Locate the cell with the specified text and output its [X, Y] center coordinate. 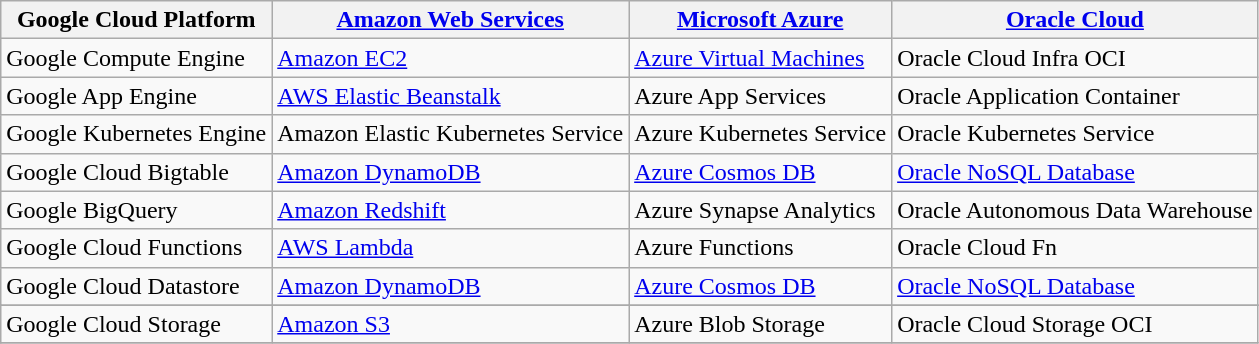
Amazon EC2 [450, 58]
Oracle Cloud [1076, 20]
Azure App Services [760, 96]
Amazon Redshift [450, 210]
AWS Elastic Beanstalk [450, 96]
Google Kubernetes Engine [136, 134]
Amazon Elastic Kubernetes Service [450, 134]
Oracle Cloud Storage OCI [1076, 324]
Microsoft Azure [760, 20]
Oracle Autonomous Data Warehouse [1076, 210]
Azure Virtual Machines [760, 58]
Google Cloud Datastore [136, 286]
Google Cloud Bigtable [136, 172]
AWS Lambda [450, 248]
Azure Blob Storage [760, 324]
Oracle Cloud Infra OCI [1076, 58]
Google Compute Engine [136, 58]
Google BigQuery [136, 210]
Azure Synapse Analytics [760, 210]
Google Cloud Storage [136, 324]
Oracle Kubernetes Service [1076, 134]
Amazon Web Services [450, 20]
Google App Engine [136, 96]
Oracle Cloud Fn [1076, 248]
Azure Kubernetes Service [760, 134]
Google Cloud Functions [136, 248]
Google Cloud Platform [136, 20]
Amazon S3 [450, 324]
Oracle Application Container [1076, 96]
Azure Functions [760, 248]
